Detect which cell encompasses the target text, then output its (X, Y) center coordinate. 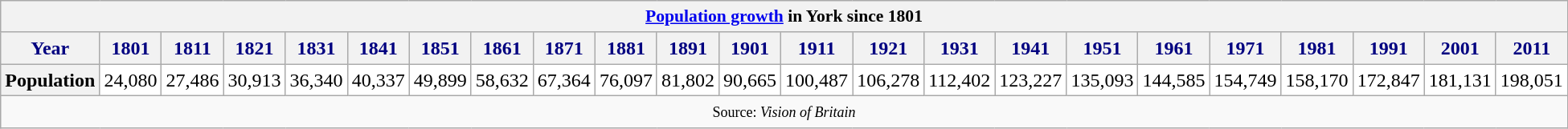
2011 (1532, 48)
112,402 (960, 80)
123,227 (1030, 80)
1801 (130, 48)
1871 (564, 48)
181,131 (1460, 80)
198,051 (1532, 80)
158,170 (1316, 80)
172,847 (1389, 80)
Population growth in York since 1801 (784, 16)
40,337 (378, 80)
1911 (817, 48)
58,632 (502, 80)
1891 (688, 48)
1971 (1246, 48)
144,585 (1173, 80)
24,080 (130, 80)
1921 (889, 48)
106,278 (889, 80)
Population (50, 80)
Source: Vision of Britain (784, 111)
81,802 (688, 80)
135,093 (1103, 80)
154,749 (1246, 80)
1961 (1173, 48)
27,486 (193, 80)
36,340 (317, 80)
1841 (378, 48)
2001 (1460, 48)
90,665 (749, 80)
1901 (749, 48)
1821 (254, 48)
100,487 (817, 80)
1991 (1389, 48)
1941 (1030, 48)
76,097 (625, 80)
30,913 (254, 80)
1931 (960, 48)
Year (50, 48)
1881 (625, 48)
1851 (440, 48)
1981 (1316, 48)
1811 (193, 48)
1951 (1103, 48)
1861 (502, 48)
49,899 (440, 80)
67,364 (564, 80)
1831 (317, 48)
